Detect which cell encompasses the target text, then output its [x, y] center coordinate. 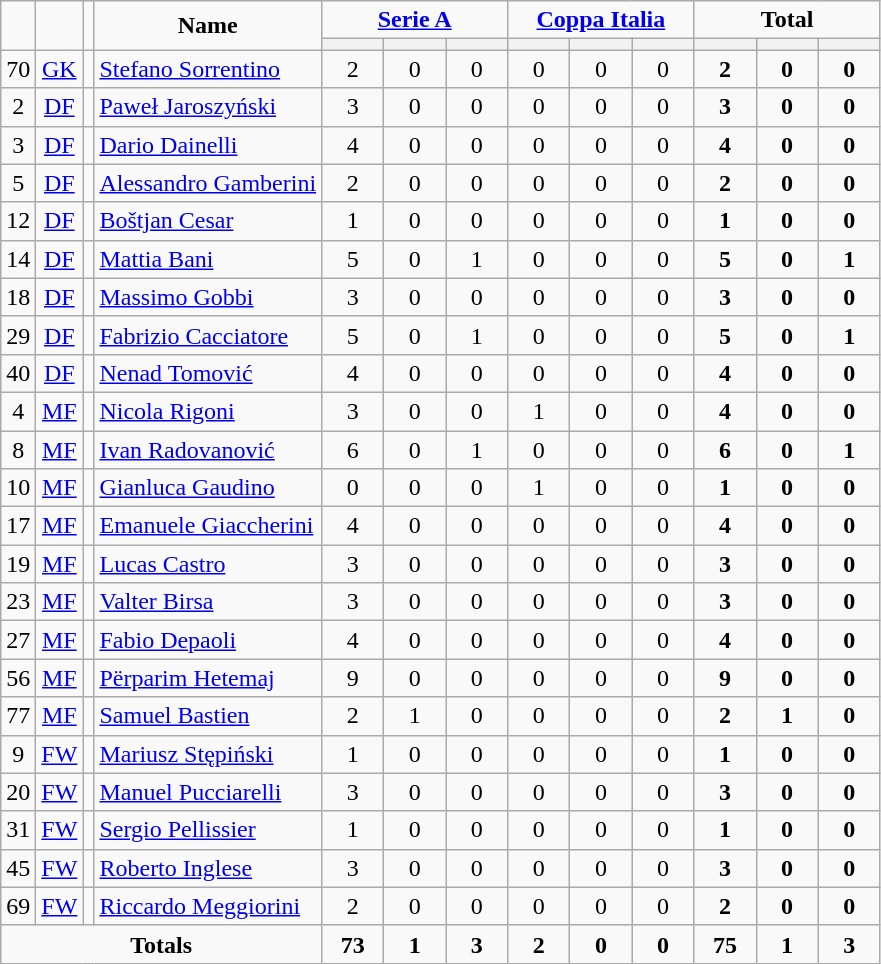
Ivan Radovanović [208, 449]
Coppa Italia [601, 20]
Fabrizio Cacciatore [208, 335]
Total [787, 20]
Mattia Bani [208, 259]
Riccardo Meggiorini [208, 906]
Samuel Bastien [208, 716]
Name [208, 26]
Totals [162, 944]
19 [18, 564]
Fabio Depaoli [208, 640]
31 [18, 830]
Mariusz Stępiński [208, 754]
GK [60, 69]
Serie A [415, 20]
Përparim Hetemaj [208, 678]
Valter Birsa [208, 602]
29 [18, 335]
12 [18, 221]
Lucas Castro [208, 564]
Manuel Pucciarelli [208, 792]
69 [18, 906]
Gianluca Gaudino [208, 488]
Emanuele Giaccherini [208, 526]
27 [18, 640]
17 [18, 526]
23 [18, 602]
20 [18, 792]
70 [18, 69]
77 [18, 716]
Dario Dainelli [208, 145]
75 [725, 944]
40 [18, 373]
56 [18, 678]
10 [18, 488]
18 [18, 297]
45 [18, 868]
Nicola Rigoni [208, 411]
Roberto Inglese [208, 868]
Sergio Pellissier [208, 830]
Boštjan Cesar [208, 221]
Alessandro Gamberini [208, 183]
Stefano Sorrentino [208, 69]
8 [18, 449]
14 [18, 259]
73 [353, 944]
Paweł Jaroszyński [208, 107]
Nenad Tomović [208, 373]
Massimo Gobbi [208, 297]
